Scan for the cell matching the given text and deliver its [x, y] coordinate at center. 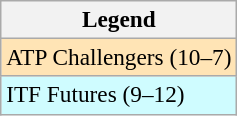
Legend [119, 19]
ITF Futures (9–12) [119, 95]
ATP Challengers (10–7) [119, 57]
